Output the (x, y) coordinate of the center of the cell containing the given text.  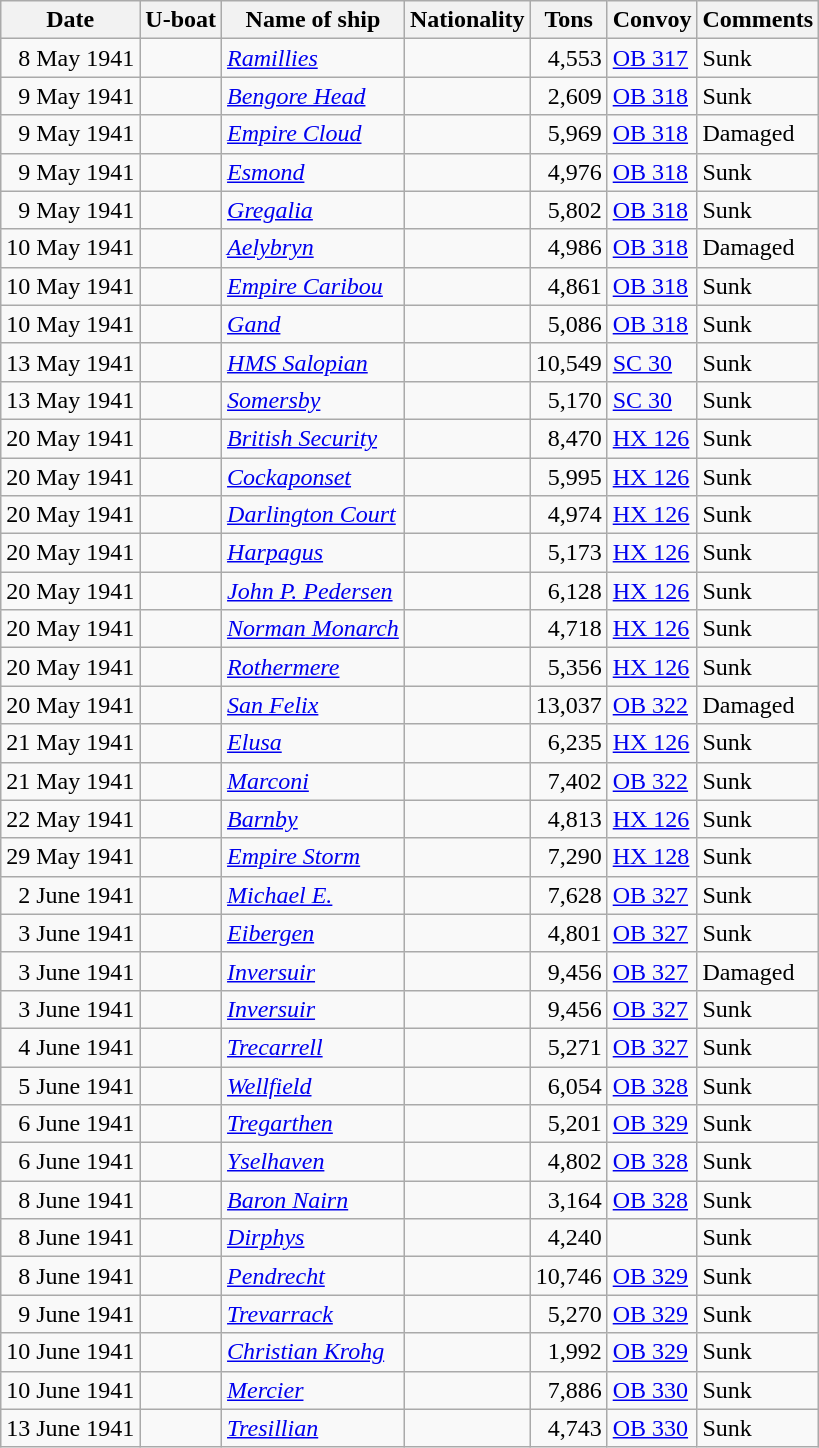
Pendrecht (314, 1276)
4,986 (568, 248)
Empire Storm (314, 857)
4,974 (568, 515)
4,813 (568, 819)
Tons (568, 20)
Elusa (314, 743)
5,170 (568, 400)
Bengore Head (314, 96)
Baron Nairn (314, 1200)
Ramillies (314, 58)
Dirphys (314, 1238)
Mercier (314, 1390)
Trevarrack (314, 1314)
22 May 1941 (70, 819)
Michael E. (314, 895)
13,037 (568, 705)
HX 128 (652, 857)
7,290 (568, 857)
2,609 (568, 96)
Empire Cloud (314, 134)
Eibergen (314, 933)
Nationality (467, 20)
4,240 (568, 1238)
John P. Pedersen (314, 591)
Comments (758, 20)
Harpagus (314, 553)
Gregalia (314, 210)
10,549 (568, 362)
1,992 (568, 1352)
Marconi (314, 781)
Esmond (314, 172)
HMS Salopian (314, 362)
Date (70, 20)
OB 317 (652, 58)
7,402 (568, 781)
2 June 1941 (70, 895)
6,054 (568, 1085)
5,802 (568, 210)
5,201 (568, 1124)
Darlington Court (314, 515)
4,802 (568, 1162)
4,743 (568, 1428)
4,718 (568, 629)
5,086 (568, 324)
5,270 (568, 1314)
Aelybryn (314, 248)
13 June 1941 (70, 1428)
7,886 (568, 1390)
5,356 (568, 667)
4 June 1941 (70, 1047)
British Security (314, 438)
4,801 (568, 933)
U-boat (181, 20)
7,628 (568, 895)
Name of ship (314, 20)
5,173 (568, 553)
8 May 1941 (70, 58)
6,128 (568, 591)
9 June 1941 (70, 1314)
5,995 (568, 477)
5 June 1941 (70, 1085)
Rothermere (314, 667)
5,969 (568, 134)
Cockaponset (314, 477)
San Felix (314, 705)
Trecarrell (314, 1047)
Gand (314, 324)
Yselhaven (314, 1162)
4,553 (568, 58)
Tresillian (314, 1428)
4,861 (568, 286)
Norman Monarch (314, 629)
29 May 1941 (70, 857)
3,164 (568, 1200)
Somersby (314, 400)
Christian Krohg (314, 1352)
Wellfield (314, 1085)
5,271 (568, 1047)
4,976 (568, 172)
Barnby (314, 819)
8,470 (568, 438)
6,235 (568, 743)
10,746 (568, 1276)
Empire Caribou (314, 286)
Convoy (652, 20)
Tregarthen (314, 1124)
